From the cell containing the given text, extract its center point as [X, Y] coordinate. 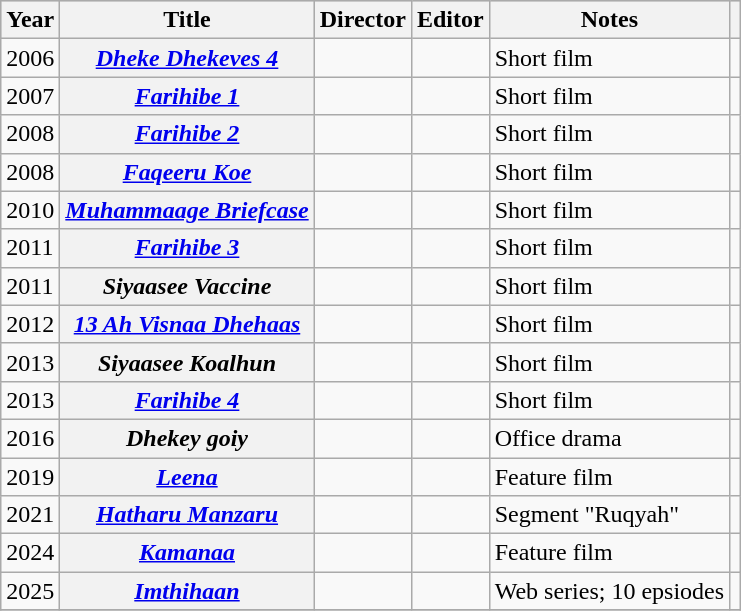
Notes [609, 20]
2007 [30, 96]
Farihibe 1 [187, 96]
Imthihaan [187, 591]
Siyaasee Vaccine [187, 286]
2016 [30, 438]
Segment "Ruqyah" [609, 515]
Hatharu Manzaru [187, 515]
Siyaasee Koalhun [187, 362]
Dhekey goiy [187, 438]
Year [30, 20]
2006 [30, 58]
2019 [30, 477]
Faqeeru Koe [187, 172]
Director [362, 20]
Title [187, 20]
Muhammaage Briefcase [187, 210]
Farihibe 2 [187, 134]
Dheke Dhekeves 4 [187, 58]
2024 [30, 553]
Office drama [609, 438]
13 Ah Visnaa Dhehaas [187, 324]
2010 [30, 210]
Editor [450, 20]
2012 [30, 324]
Farihibe 4 [187, 400]
Farihibe 3 [187, 248]
2025 [30, 591]
2021 [30, 515]
Web series; 10 epsiodes [609, 591]
Kamanaa [187, 553]
Leena [187, 477]
